Return the [x, y] coordinate for the center point of the cell that contains the specified text.  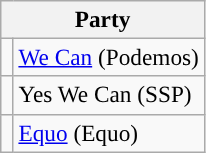
Equo (Equo) [108, 133]
Yes We Can (SSP) [108, 95]
Party [102, 19]
We Can (Podemos) [108, 57]
